Identify which cell holds the provided text, then report its (X, Y) central coordinate. 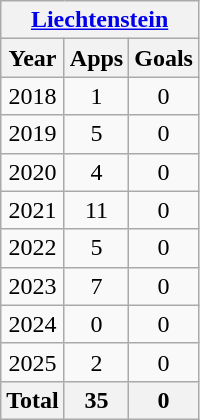
2020 (33, 172)
Goals (164, 58)
Year (33, 58)
2018 (33, 96)
2025 (33, 362)
11 (96, 210)
2023 (33, 286)
2021 (33, 210)
7 (96, 286)
2019 (33, 134)
Total (33, 400)
1 (96, 96)
4 (96, 172)
Apps (96, 58)
35 (96, 400)
2024 (33, 324)
Liechtenstein (100, 20)
2022 (33, 248)
2 (96, 362)
